Extract the [X, Y] coordinate from the center of the cell holding the provided text.  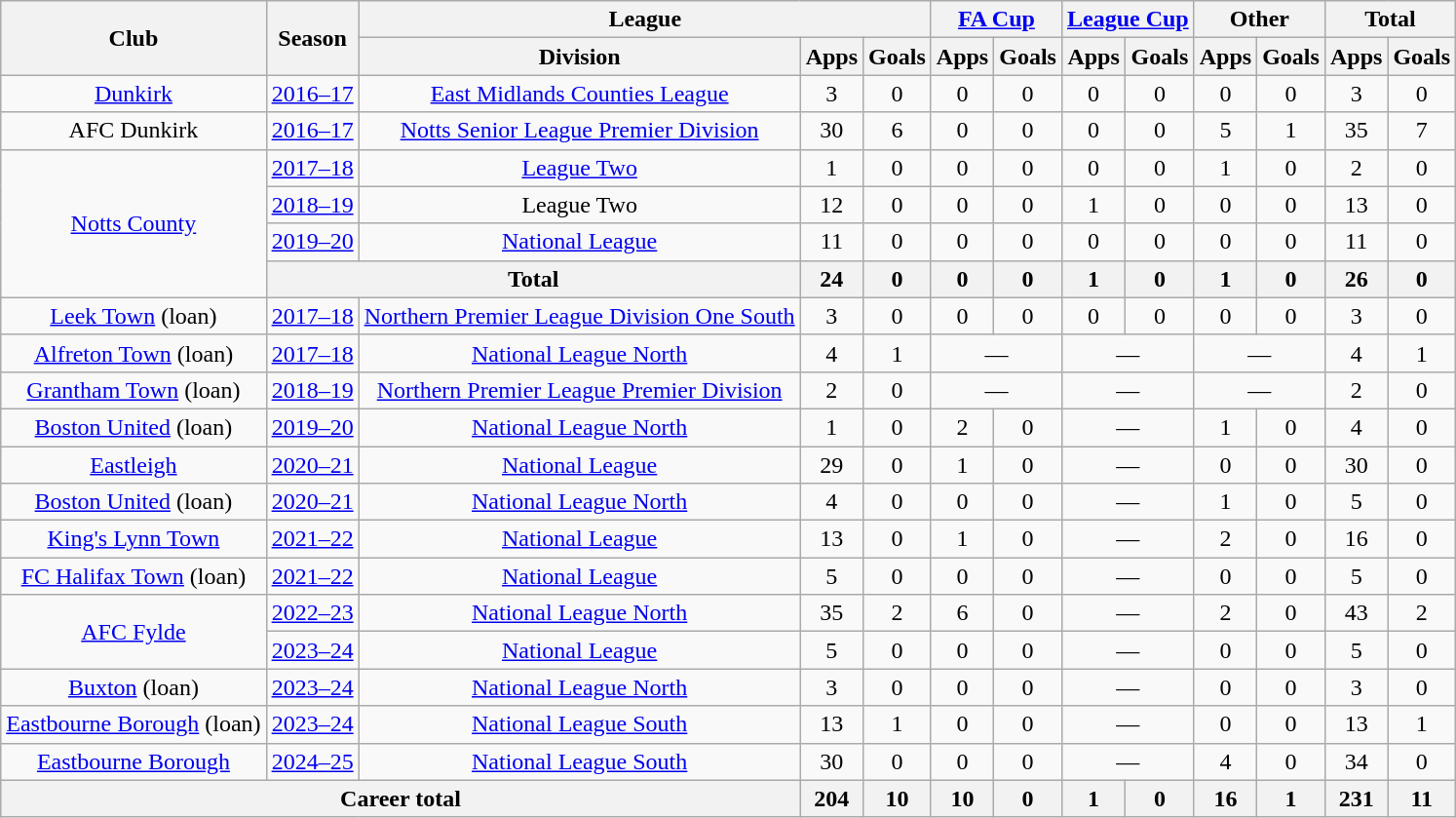
Northern Premier League Division One South [579, 316]
26 [1356, 279]
AFC Fylde [134, 632]
Club [134, 38]
12 [831, 205]
Northern Premier League Premier Division [579, 390]
Division [579, 57]
43 [1356, 613]
Leek Town (loan) [134, 316]
24 [831, 279]
FA Cup [996, 19]
Alfreton Town (loan) [134, 353]
League [645, 19]
Grantham Town (loan) [134, 390]
34 [1356, 761]
231 [1356, 799]
East Midlands Counties League [579, 94]
Notts County [134, 223]
Notts Senior League Premier Division [579, 131]
AFC Dunkirk [134, 131]
204 [831, 799]
Eastleigh [134, 465]
2022–23 [312, 613]
Career total [401, 799]
7 [1422, 131]
Eastbourne Borough [134, 761]
Buxton (loan) [134, 687]
League Cup [1128, 19]
FC Halifax Town (loan) [134, 576]
Eastbourne Borough (loan) [134, 724]
2024–25 [312, 761]
Other [1259, 19]
King's Lynn Town [134, 539]
Season [312, 38]
29 [831, 465]
Dunkirk [134, 94]
